From the cell containing the given text, extract its center point as (X, Y) coordinate. 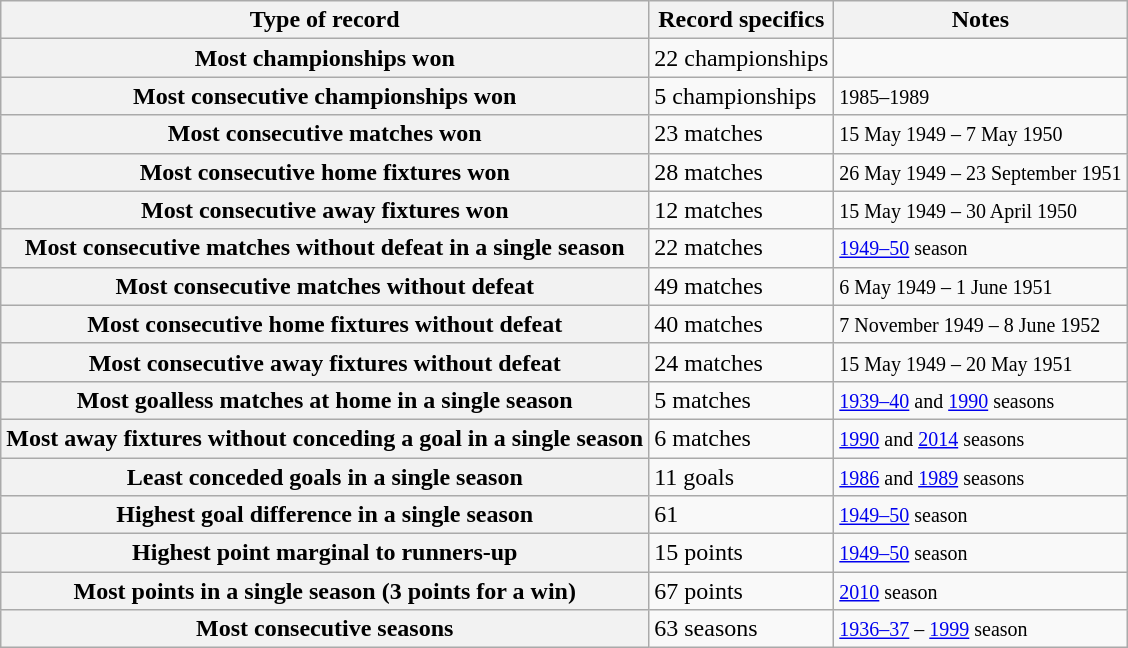
12 matches (742, 210)
63 seasons (742, 629)
5 championships (742, 96)
Highest goal difference in a single season (325, 515)
Highest point marginal to runners-up (325, 553)
40 matches (742, 324)
Most consecutive matches without defeat (325, 286)
15 May 1949 – 7 May 1950 (980, 134)
67 points (742, 591)
Most consecutive matches won (325, 134)
Most championships won (325, 58)
Most consecutive seasons (325, 629)
49 matches (742, 286)
11 goals (742, 477)
Type of record (325, 20)
26 May 1949 – 23 September 1951 (980, 172)
Most consecutive home fixtures won (325, 172)
5 matches (742, 400)
22 championships (742, 58)
Most consecutive away fixtures without defeat (325, 362)
Most consecutive championships won (325, 96)
Most consecutive away fixtures won (325, 210)
1939–40 and 1990 seasons (980, 400)
1986 and 1989 seasons (980, 477)
Record specifics (742, 20)
1990 and 2014 seasons (980, 438)
1936–37 – 1999 season (980, 629)
Most consecutive home fixtures without defeat (325, 324)
15 points (742, 553)
Notes (980, 20)
6 matches (742, 438)
23 matches (742, 134)
24 matches (742, 362)
61 (742, 515)
1985–1989 (980, 96)
28 matches (742, 172)
7 November 1949 – 8 June 1952 (980, 324)
6 May 1949 – 1 June 1951 (980, 286)
Most points in a single season (3 points for a win) (325, 591)
Most goalless matches at home in a single season (325, 400)
15 May 1949 – 20 May 1951 (980, 362)
Most consecutive matches without defeat in a single season (325, 248)
Most away fixtures without conceding a goal in a single season (325, 438)
Least conceded goals in a single season (325, 477)
22 matches (742, 248)
2010 season (980, 591)
15 May 1949 – 30 April 1950 (980, 210)
